Search for the cell housing the specified text and yield its [x, y] center coordinate. 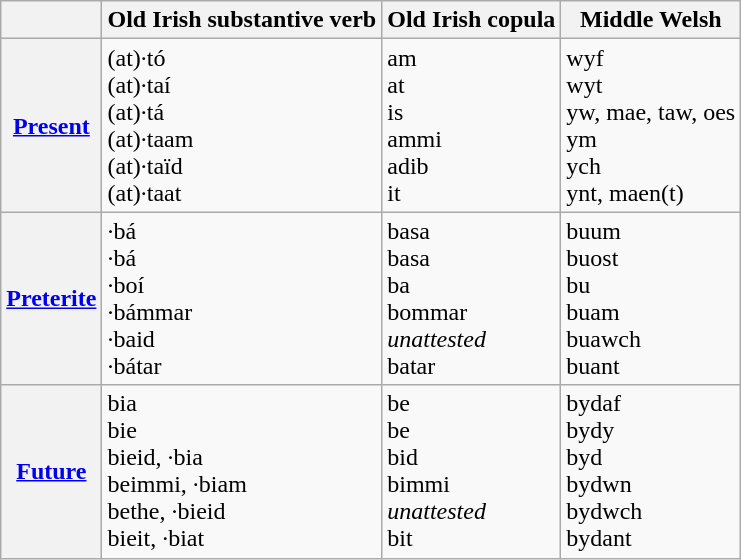
·bá·bá·boí·bámmar·baid·bátar [242, 298]
biabiebieid, ·biabeimmi, ·biambethe, ·bieidbieit, ·biat [242, 472]
(at)·tó(at)·taí(at)·tá(at)·taam(at)·taïd(at)·taat [242, 126]
wyfwytyw, mae, taw, oesymychynt, maen(t) [651, 126]
Middle Welsh [651, 20]
buumbuostbubuambuawchbuant [651, 298]
basabasababommarunattestedbatar [472, 298]
bydafbydybydbydwnbydwchbydant [651, 472]
Future [52, 472]
bebebidbimmiunattestedbit [472, 472]
Old Irish copula [472, 20]
Old Irish substantive verb [242, 20]
Present [52, 126]
amatisammiadibit [472, 126]
Preterite [52, 298]
